Provide the [x, y] coordinate of the cell's center where the given text is located.  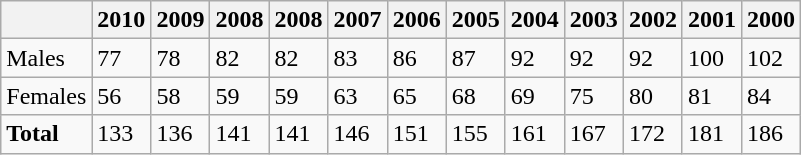
133 [122, 134]
155 [476, 134]
Males [46, 58]
2001 [712, 20]
146 [358, 134]
167 [594, 134]
100 [712, 58]
69 [534, 96]
136 [180, 134]
2004 [534, 20]
Total [46, 134]
102 [770, 58]
2002 [652, 20]
172 [652, 134]
81 [712, 96]
151 [416, 134]
65 [416, 96]
2003 [594, 20]
2000 [770, 20]
86 [416, 58]
56 [122, 96]
Females [46, 96]
68 [476, 96]
2007 [358, 20]
2006 [416, 20]
58 [180, 96]
83 [358, 58]
2010 [122, 20]
181 [712, 134]
161 [534, 134]
2009 [180, 20]
63 [358, 96]
87 [476, 58]
78 [180, 58]
75 [594, 96]
77 [122, 58]
2005 [476, 20]
186 [770, 134]
84 [770, 96]
80 [652, 96]
